Return the (X, Y) coordinate for the center point of the cell that contains the specified text.  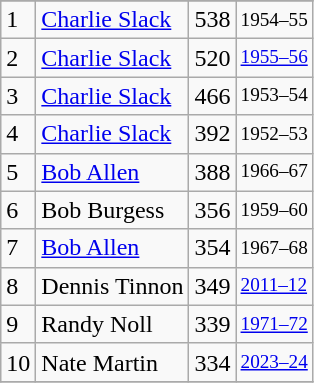
354 (212, 248)
Randy Noll (112, 324)
466 (212, 96)
538 (212, 20)
1955–56 (274, 58)
1959–60 (274, 210)
1966–67 (274, 172)
9 (18, 324)
3 (18, 96)
Nate Martin (112, 362)
4 (18, 134)
334 (212, 362)
520 (212, 58)
1953–54 (274, 96)
2 (18, 58)
1967–68 (274, 248)
7 (18, 248)
356 (212, 210)
2011–12 (274, 286)
5 (18, 172)
Bob Burgess (112, 210)
1952–53 (274, 134)
1971–72 (274, 324)
1 (18, 20)
Dennis Tinnon (112, 286)
2023–24 (274, 362)
1954–55 (274, 20)
339 (212, 324)
10 (18, 362)
388 (212, 172)
8 (18, 286)
392 (212, 134)
349 (212, 286)
6 (18, 210)
